Output the (X, Y) coordinate of the center of the cell containing the given text.  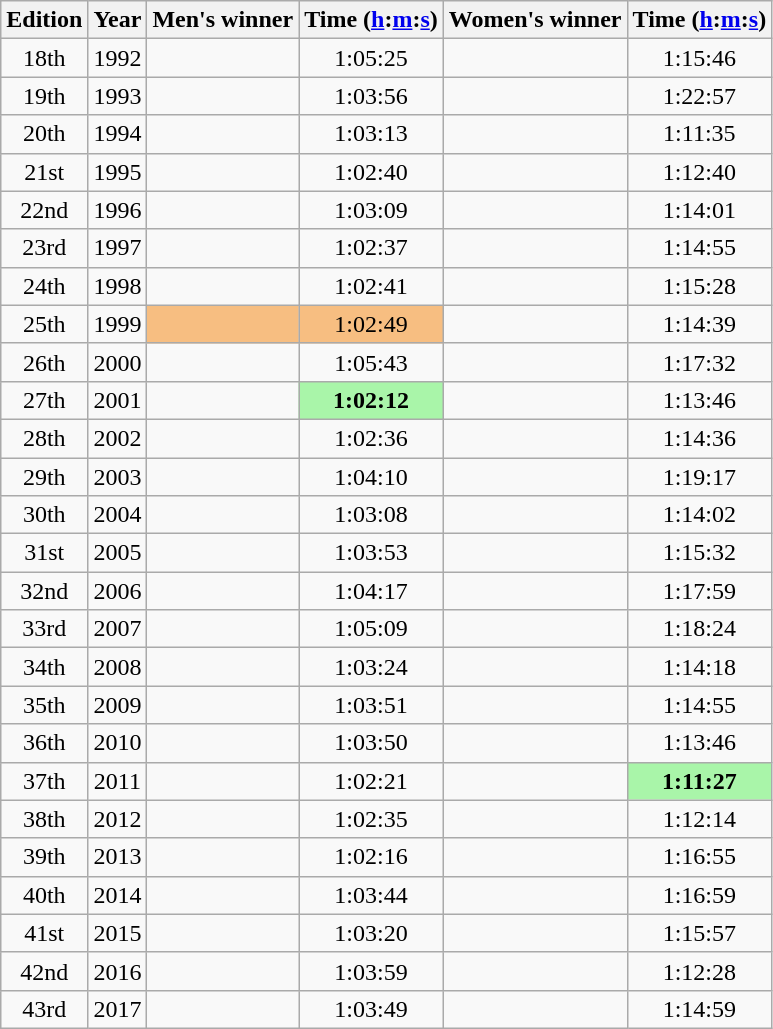
1:16:55 (700, 857)
1:02:35 (372, 819)
1:14:02 (700, 515)
24th (44, 286)
2009 (118, 705)
Year (118, 20)
1:16:59 (700, 895)
1:03:49 (372, 1009)
34th (44, 667)
2016 (118, 971)
42nd (44, 971)
1:02:21 (372, 781)
1:04:10 (372, 477)
1999 (118, 324)
1:18:24 (700, 629)
41st (44, 933)
2013 (118, 857)
39th (44, 857)
25th (44, 324)
1:02:40 (372, 172)
2001 (118, 400)
2012 (118, 819)
1:22:57 (700, 96)
1:05:25 (372, 58)
2008 (118, 667)
1:04:17 (372, 591)
2010 (118, 743)
31st (44, 553)
26th (44, 362)
1997 (118, 248)
21st (44, 172)
1:02:37 (372, 248)
37th (44, 781)
29th (44, 477)
1:02:12 (372, 400)
2002 (118, 438)
2005 (118, 553)
2004 (118, 515)
43rd (44, 1009)
Edition (44, 20)
1:14:18 (700, 667)
Women's winner (535, 20)
1:02:41 (372, 286)
1:03:53 (372, 553)
33rd (44, 629)
20th (44, 134)
1:17:59 (700, 591)
40th (44, 895)
1:15:32 (700, 553)
1:03:08 (372, 515)
1:12:14 (700, 819)
2017 (118, 1009)
1996 (118, 210)
1:03:50 (372, 743)
35th (44, 705)
Men's winner (223, 20)
22nd (44, 210)
1:02:49 (372, 324)
23rd (44, 248)
2015 (118, 933)
1:12:28 (700, 971)
1:15:46 (700, 58)
1:12:40 (700, 172)
2014 (118, 895)
1:15:28 (700, 286)
1:03:59 (372, 971)
2003 (118, 477)
1998 (118, 286)
1:03:51 (372, 705)
1:03:44 (372, 895)
30th (44, 515)
2007 (118, 629)
1:14:39 (700, 324)
1:14:36 (700, 438)
19th (44, 96)
1:11:27 (700, 781)
1:02:36 (372, 438)
2006 (118, 591)
1995 (118, 172)
1:19:17 (700, 477)
28th (44, 438)
38th (44, 819)
1:05:09 (372, 629)
2000 (118, 362)
27th (44, 400)
1:03:20 (372, 933)
1:05:43 (372, 362)
1:03:24 (372, 667)
1:11:35 (700, 134)
1:03:13 (372, 134)
2011 (118, 781)
1:02:16 (372, 857)
36th (44, 743)
1:17:32 (700, 362)
1:15:57 (700, 933)
1992 (118, 58)
18th (44, 58)
32nd (44, 591)
1:03:56 (372, 96)
1:14:59 (700, 1009)
1:14:01 (700, 210)
1:03:09 (372, 210)
1993 (118, 96)
1994 (118, 134)
